Capture the cell that displays the provided text and extract its [x, y] central coordinate. 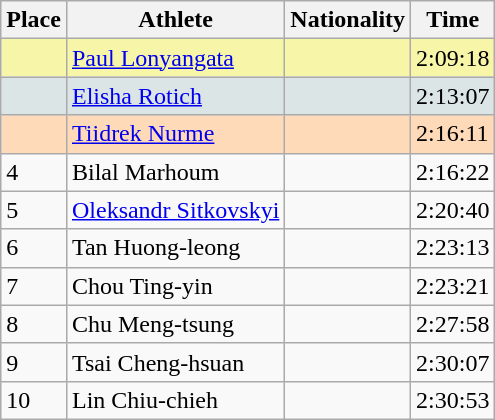
Tan Huong-leong [175, 248]
Athlete [175, 20]
2:23:13 [453, 248]
2:23:21 [453, 286]
2:20:40 [453, 210]
2:13:07 [453, 96]
Tsai Cheng-hsuan [175, 362]
Lin Chiu-chieh [175, 400]
Nationality [348, 20]
2:16:22 [453, 172]
Chou Ting-yin [175, 286]
Time [453, 20]
Place [34, 20]
5 [34, 210]
Bilal Marhoum [175, 172]
Tiidrek Nurme [175, 134]
6 [34, 248]
Oleksandr Sitkovskyi [175, 210]
10 [34, 400]
9 [34, 362]
Paul Lonyangata [175, 58]
2:27:58 [453, 324]
Chu Meng-tsung [175, 324]
2:16:11 [453, 134]
7 [34, 286]
2:09:18 [453, 58]
4 [34, 172]
8 [34, 324]
Elisha Rotich [175, 96]
2:30:53 [453, 400]
2:30:07 [453, 362]
